Find where the given text appears and provide that cell's center as [x, y] coordinate. 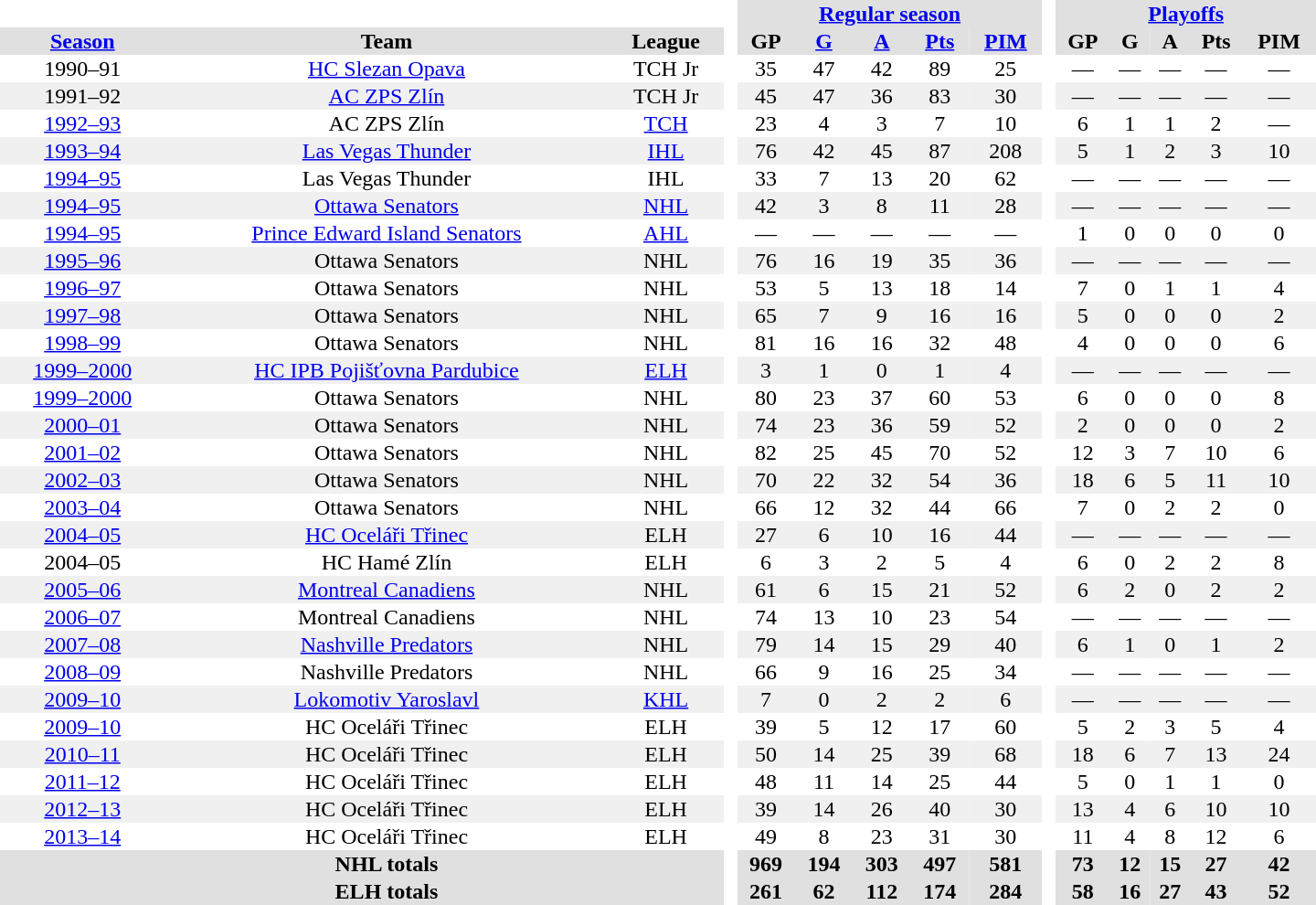
2002–03 [82, 480]
73 [1082, 864]
497 [939, 864]
HC Hamé Zlín [386, 562]
2008–09 [82, 672]
Regular season [889, 14]
HC IPB Pojišťovna Pardubice [386, 370]
89 [939, 69]
22 [824, 480]
68 [1005, 754]
24 [1279, 754]
2012–13 [82, 809]
59 [939, 425]
Team [386, 41]
65 [766, 315]
261 [766, 891]
174 [939, 891]
33 [766, 178]
194 [824, 864]
1992–93 [82, 123]
League [665, 41]
81 [766, 343]
26 [881, 809]
NHL totals [386, 864]
20 [939, 178]
Prince Edward Island Senators [386, 233]
83 [939, 96]
AHL [665, 233]
2011–12 [82, 782]
969 [766, 864]
37 [881, 398]
ELH totals [386, 891]
43 [1215, 891]
21 [939, 590]
112 [881, 891]
2003–04 [82, 507]
TCH [665, 123]
1997–98 [82, 315]
2007–08 [82, 644]
Playoffs [1186, 14]
2005–06 [82, 590]
303 [881, 864]
581 [1005, 864]
1995–96 [82, 261]
Lokomotiv Yaroslavl [386, 699]
28 [1005, 206]
Season [82, 41]
2013–14 [82, 836]
2006–07 [82, 617]
79 [766, 644]
1993–94 [82, 151]
1998–99 [82, 343]
50 [766, 754]
31 [939, 836]
1991–92 [82, 96]
19 [881, 261]
17 [939, 727]
61 [766, 590]
29 [939, 644]
1996–97 [82, 288]
58 [1082, 891]
2001–02 [82, 452]
HC Slezan Opava [386, 69]
KHL [665, 699]
80 [766, 398]
49 [766, 836]
1990–91 [82, 69]
82 [766, 452]
284 [1005, 891]
2010–11 [82, 754]
208 [1005, 151]
2000–01 [82, 425]
87 [939, 151]
34 [1005, 672]
